Return (X, Y) of the center of cell containing provided text 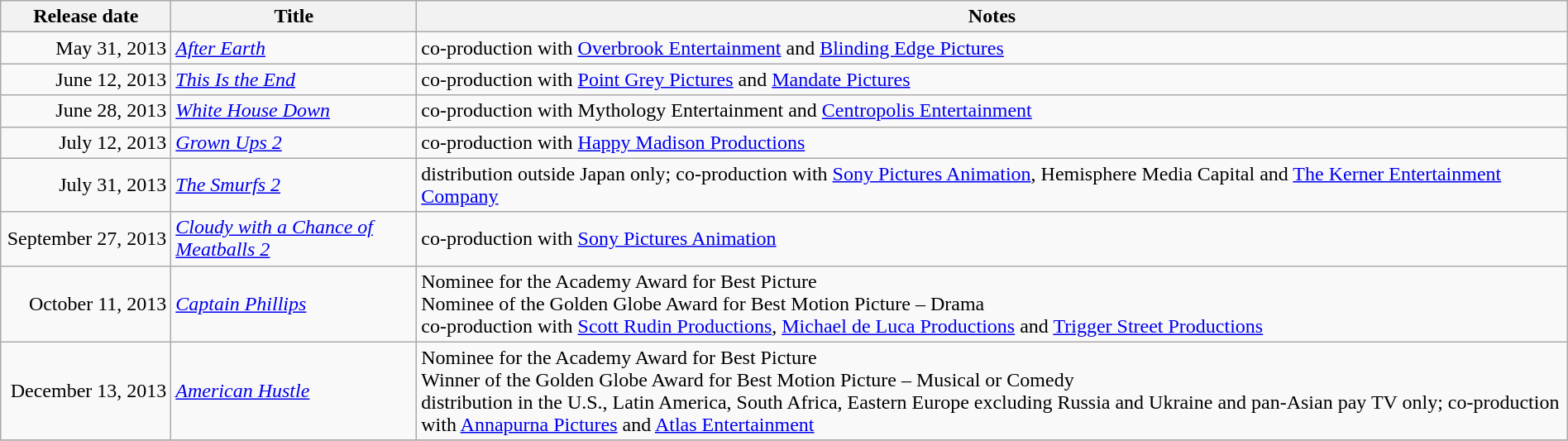
distribution outside Japan only; co-production with Sony Pictures Animation, Hemisphere Media Capital and The Kerner Entertainment Company (992, 185)
December 13, 2013 (86, 391)
White House Down (294, 111)
After Earth (294, 48)
Grown Ups 2 (294, 142)
May 31, 2013 (86, 48)
Cloudy with a Chance of Meatballs 2 (294, 238)
June 12, 2013 (86, 79)
Release date (86, 17)
October 11, 2013 (86, 304)
Notes (992, 17)
co-production with Point Grey Pictures and Mandate Pictures (992, 79)
July 12, 2013 (86, 142)
co-production with Mythology Entertainment and Centropolis Entertainment (992, 111)
co-production with Overbrook Entertainment and Blinding Edge Pictures (992, 48)
July 31, 2013 (86, 185)
co-production with Happy Madison Productions (992, 142)
This Is the End (294, 79)
Captain Phillips (294, 304)
September 27, 2013 (86, 238)
Title (294, 17)
co-production with Sony Pictures Animation (992, 238)
The Smurfs 2 (294, 185)
June 28, 2013 (86, 111)
American Hustle (294, 391)
